Pinpoint the cell where the given text exists, returning its (x, y) midpoint coordinate. 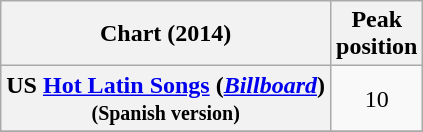
Chart (2014) (166, 34)
Peakposition (377, 34)
10 (377, 98)
US Hot Latin Songs (Billboard)(Spanish version) (166, 98)
